Output the (x, y) coordinate of the center of the cell containing the given text.  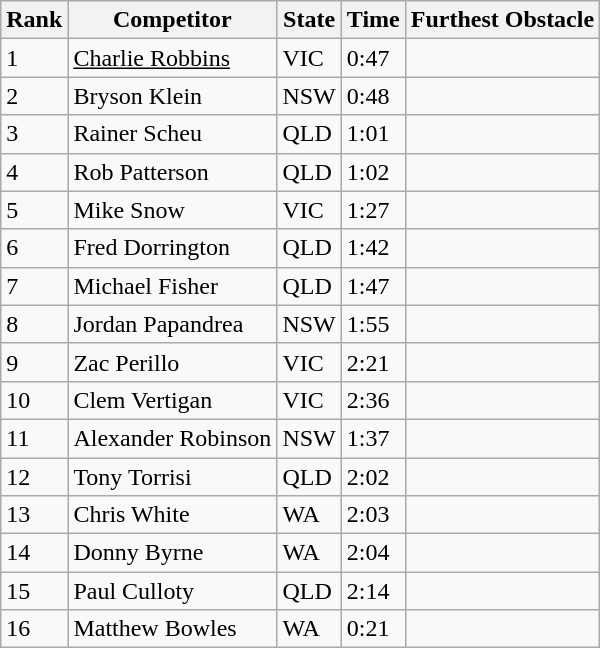
1:37 (373, 438)
0:47 (373, 58)
Furthest Obstacle (502, 20)
Michael Fisher (172, 286)
Clem Vertigan (172, 400)
Rainer Scheu (172, 134)
2:21 (373, 362)
Charlie Robbins (172, 58)
Competitor (172, 20)
9 (34, 362)
Mike Snow (172, 210)
2 (34, 96)
1:27 (373, 210)
0:48 (373, 96)
Fred Dorrington (172, 248)
16 (34, 629)
Tony Torrisi (172, 477)
0:21 (373, 629)
14 (34, 553)
Time (373, 20)
1:01 (373, 134)
13 (34, 515)
Rob Patterson (172, 172)
Paul Culloty (172, 591)
3 (34, 134)
7 (34, 286)
1:02 (373, 172)
5 (34, 210)
2:36 (373, 400)
Alexander Robinson (172, 438)
2:03 (373, 515)
Matthew Bowles (172, 629)
1:47 (373, 286)
Rank (34, 20)
2:04 (373, 553)
1 (34, 58)
Donny Byrne (172, 553)
2:14 (373, 591)
2:02 (373, 477)
6 (34, 248)
12 (34, 477)
1:42 (373, 248)
Chris White (172, 515)
4 (34, 172)
8 (34, 324)
Bryson Klein (172, 96)
10 (34, 400)
Zac Perillo (172, 362)
Jordan Papandrea (172, 324)
15 (34, 591)
1:55 (373, 324)
11 (34, 438)
State (309, 20)
